Identify which cell holds the provided text, then report its (x, y) central coordinate. 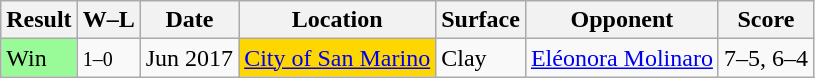
Result (39, 20)
Opponent (622, 20)
Surface (481, 20)
Location (338, 20)
7–5, 6–4 (766, 58)
1–0 (108, 58)
Win (39, 58)
W–L (108, 20)
Date (189, 20)
City of San Marino (338, 58)
Score (766, 20)
Clay (481, 58)
Eléonora Molinaro (622, 58)
Jun 2017 (189, 58)
